Detect which cell encompasses the target text, then output its (x, y) center coordinate. 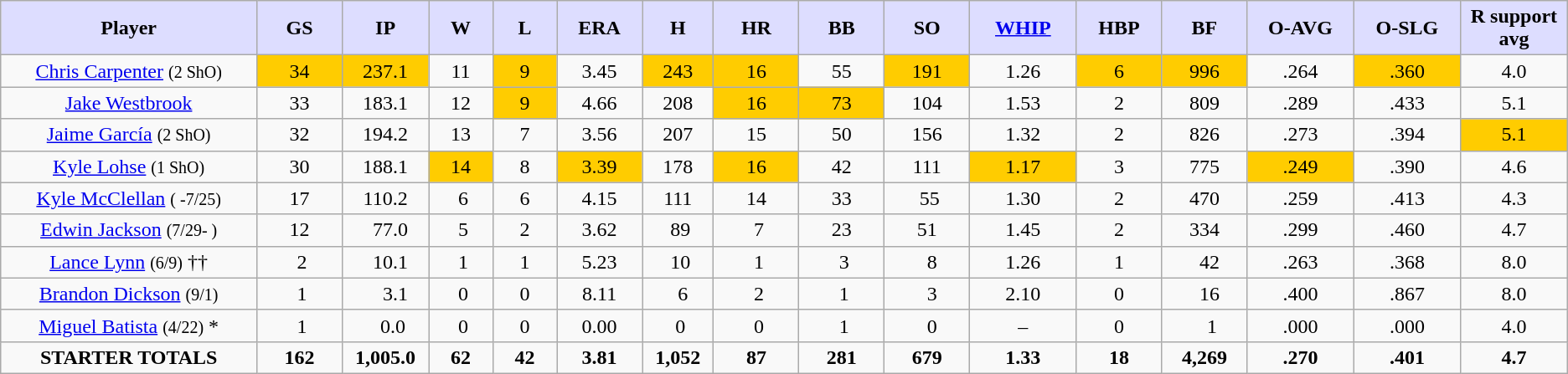
.259 (1300, 198)
32 (300, 135)
87 (756, 357)
191 (927, 71)
STARTER TOTALS (129, 357)
178 (678, 167)
Kyle McClellan ( -7/25) (129, 198)
3.62 (600, 230)
10 (678, 262)
0.0 (385, 325)
H (678, 28)
89 (678, 230)
775 (1204, 167)
50 (842, 135)
BF (1204, 28)
.368 (1407, 262)
281 (842, 357)
162 (300, 357)
1.30 (1024, 198)
W (461, 28)
826 (1204, 135)
243 (678, 71)
HR (756, 28)
1,005.0 (385, 357)
.401 (1407, 357)
110.2 (385, 198)
– (1024, 325)
.263 (1300, 262)
77.0 (385, 230)
3.81 (600, 357)
15 (756, 135)
O-SLG (1407, 28)
.264 (1300, 71)
4.66 (600, 103)
.273 (1300, 135)
237.1 (385, 71)
.400 (1300, 294)
.460 (1407, 230)
4.3 (1514, 198)
188.1 (385, 167)
3.45 (600, 71)
L (524, 28)
Chris Carpenter (2 ShO) (129, 71)
0.00 (600, 325)
34 (300, 71)
11 (461, 71)
4.15 (600, 198)
1.45 (1024, 230)
.390 (1407, 167)
.249 (1300, 167)
GS (300, 28)
.867 (1407, 294)
Lance Lynn (6/9) †† (129, 262)
SO (927, 28)
2.10 (1024, 294)
334 (1204, 230)
3.39 (600, 167)
Miguel Batista (4/22) * (129, 325)
51 (927, 230)
73 (842, 103)
IP (385, 28)
ERA (600, 28)
Jake Westbrook (129, 103)
1.17 (1024, 167)
BB (842, 28)
13 (461, 135)
3.1 (385, 294)
809 (1204, 103)
3.56 (600, 135)
.289 (1300, 103)
.394 (1407, 135)
679 (927, 357)
8.11 (600, 294)
1.32 (1024, 135)
.299 (1300, 230)
1,052 (678, 357)
18 (1119, 357)
4.6 (1514, 167)
4,269 (1204, 357)
Brandon Dickson (9/1) (129, 294)
17 (300, 198)
208 (678, 103)
470 (1204, 198)
WHIP (1024, 28)
5.23 (600, 262)
194.2 (385, 135)
R support avg (1514, 28)
10.1 (385, 262)
Edwin Jackson (7/29- ) (129, 230)
.270 (1300, 357)
5 (461, 230)
HBP (1119, 28)
O-AVG (1300, 28)
.413 (1407, 198)
183.1 (385, 103)
.433 (1407, 103)
Kyle Lohse (1 ShO) (129, 167)
1.33 (1024, 357)
62 (461, 357)
30 (300, 167)
104 (927, 103)
Player (129, 28)
1.53 (1024, 103)
23 (842, 230)
156 (927, 135)
996 (1204, 71)
.360 (1407, 71)
207 (678, 135)
Jaime García (2 ShO) (129, 135)
